Detect which cell encompasses the target text, then output its (X, Y) center coordinate. 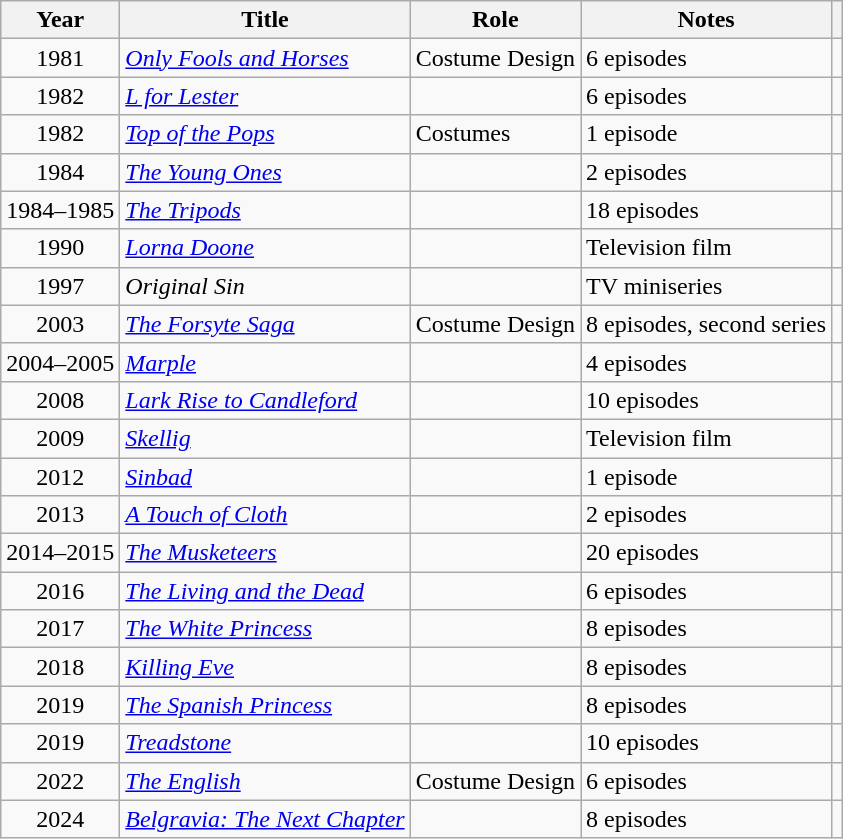
Only Fools and Horses (265, 58)
Marple (265, 362)
2013 (60, 515)
Killing Eve (265, 667)
18 episodes (706, 210)
1990 (60, 248)
1984 (60, 172)
2014–2015 (60, 553)
The Spanish Princess (265, 705)
20 episodes (706, 553)
Lark Rise to Candleford (265, 400)
2018 (60, 667)
Skellig (265, 438)
Sinbad (265, 477)
Notes (706, 20)
1997 (60, 286)
The Tripods (265, 210)
Belgravia: The Next Chapter (265, 819)
4 episodes (706, 362)
The Living and the Dead (265, 591)
1981 (60, 58)
Original Sin (265, 286)
Costumes (495, 134)
A Touch of Cloth (265, 515)
2008 (60, 400)
2009 (60, 438)
TV miniseries (706, 286)
2024 (60, 819)
2016 (60, 591)
2004–2005 (60, 362)
L for Lester (265, 96)
The Forsyte Saga (265, 324)
2017 (60, 629)
Lorna Doone (265, 248)
Title (265, 20)
The Musketeers (265, 553)
8 episodes, second series (706, 324)
The English (265, 781)
Role (495, 20)
The White Princess (265, 629)
Treadstone (265, 743)
Top of the Pops (265, 134)
1984–1985 (60, 210)
Year (60, 20)
2012 (60, 477)
2022 (60, 781)
2003 (60, 324)
The Young Ones (265, 172)
